Return the [X, Y] coordinate for the center point of the cell that contains the specified text.  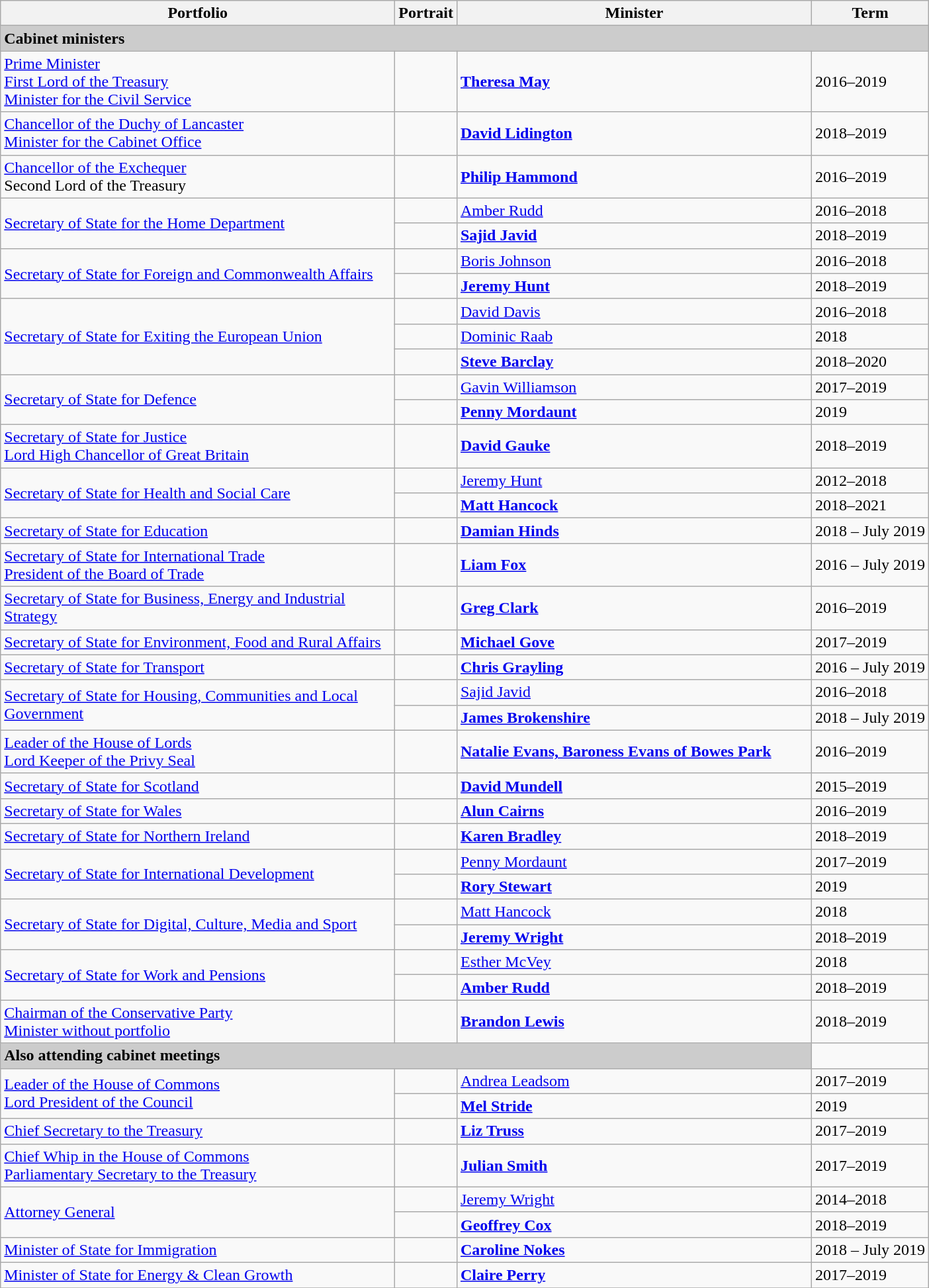
Liam Fox [634, 565]
Theresa May [634, 81]
Secretary of State for Wales [198, 811]
Julian Smith [634, 1165]
Secretary of State for Digital, Culture, Media and Sport [198, 925]
Minister [634, 13]
Secretary of State for International Development [198, 874]
Secretary of State for the Home Department [198, 223]
Chief Secretary to the Treasury [198, 1131]
David Mundell [634, 786]
Cabinet ministers [464, 38]
David Davis [634, 311]
Chris Grayling [634, 667]
Chancellor of the ExchequerSecond Lord of the Treasury [198, 176]
Damian Hinds [634, 531]
Secretary of State for Health and Social Care [198, 493]
Secretary of State for Exiting the European Union [198, 336]
Term [871, 13]
Secretary of State for Housing, Communities and Local Government [198, 705]
2015–2019 [871, 786]
Steve Barclay [634, 361]
Secretary of State for Work and Pensions [198, 975]
Secretary of State for JusticeLord High Chancellor of Great Britain [198, 446]
2018–2020 [871, 361]
Secretary of State for Northern Ireland [198, 836]
Liz Truss [634, 1131]
Leader of the House of CommonsLord President of the Council [198, 1093]
Alun Cairns [634, 811]
Natalie Evans, Baroness Evans of Bowes Park [634, 752]
Chief Whip in the House of CommonsParliamentary Secretary to the Treasury [198, 1165]
Leader of the House of LordsLord Keeper of the Privy Seal [198, 752]
Portrait [426, 13]
Mel Stride [634, 1106]
Secretary of State for Foreign and Commonwealth Affairs [198, 273]
Portfolio [198, 13]
Rory Stewart [634, 887]
Prime MinisterFirst Lord of the TreasuryMinister for the Civil Service [198, 81]
Andrea Leadsom [634, 1081]
Caroline Nokes [634, 1250]
Brandon Lewis [634, 1022]
Minister of State for Immigration [198, 1250]
Philip Hammond [634, 176]
David Lidington [634, 134]
Chairman of the Conservative PartyMinister without portfolio [198, 1022]
Esther McVey [634, 962]
Also attending cabinet meetings [406, 1056]
Secretary of State for Business, Energy and Industrial Strategy [198, 608]
Attorney General [198, 1212]
Minister of State for Energy & Clean Growth [198, 1275]
Gavin Williamson [634, 387]
Claire Perry [634, 1275]
2012–2018 [871, 481]
Greg Clark [634, 608]
Boris Johnson [634, 261]
Secretary of State for Transport [198, 667]
Chancellor of the Duchy of LancasterMinister for the Cabinet Office [198, 134]
2014–2018 [871, 1199]
Karen Bradley [634, 836]
Secretary of State for Environment, Food and Rural Affairs [198, 642]
Geoffrey Cox [634, 1224]
James Brokenshire [634, 717]
Secretary of State for Scotland [198, 786]
2018–2021 [871, 506]
Dominic Raab [634, 336]
David Gauke [634, 446]
Secretary of State for Defence [198, 400]
Secretary of State for Education [198, 531]
Secretary of State for International TradePresident of the Board of Trade [198, 565]
Michael Gove [634, 642]
